Output the [x, y] coordinate of the center of the cell containing the given text.  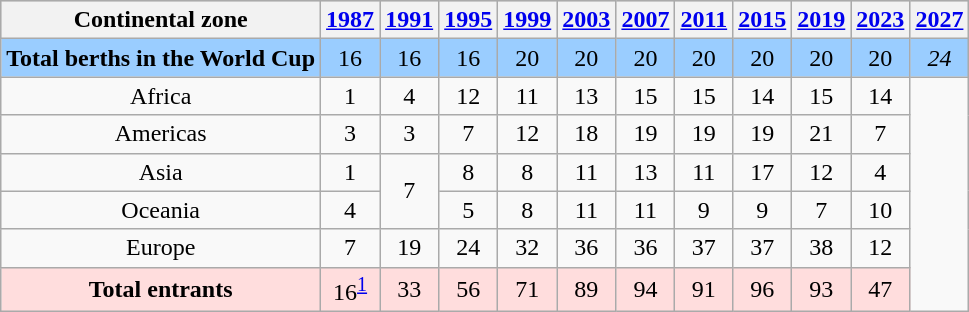
161 [350, 290]
96 [762, 290]
91 [704, 290]
1991 [410, 20]
Total entrants [161, 290]
Asia [161, 172]
2027 [940, 20]
2015 [762, 20]
38 [822, 248]
Europe [161, 248]
1987 [350, 20]
2003 [586, 20]
33 [410, 290]
71 [528, 290]
18 [586, 134]
Continental zone [161, 20]
2007 [646, 20]
Total berths in the World Cup [161, 58]
47 [880, 290]
1995 [468, 20]
5 [468, 210]
Americas [161, 134]
2019 [822, 20]
32 [528, 248]
Oceania [161, 210]
89 [586, 290]
2011 [704, 20]
Africa [161, 96]
2023 [880, 20]
1999 [528, 20]
10 [880, 210]
17 [762, 172]
21 [822, 134]
94 [646, 290]
93 [822, 290]
56 [468, 290]
